Return the (X, Y) coordinate for the center point of the cell that contains the specified text.  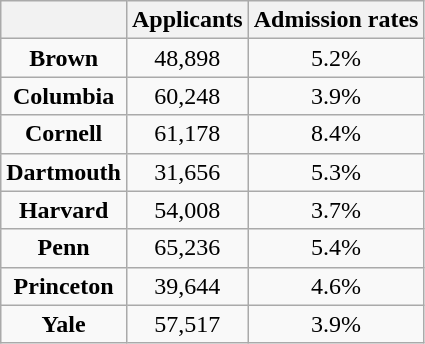
3.7% (336, 210)
Brown (64, 58)
Cornell (64, 134)
39,644 (187, 286)
5.4% (336, 248)
8.4% (336, 134)
Harvard (64, 210)
61,178 (187, 134)
5.2% (336, 58)
31,656 (187, 172)
Dartmouth (64, 172)
Penn (64, 248)
65,236 (187, 248)
Admission rates (336, 20)
54,008 (187, 210)
60,248 (187, 96)
48,898 (187, 58)
57,517 (187, 324)
5.3% (336, 172)
Applicants (187, 20)
Princeton (64, 286)
4.6% (336, 286)
Yale (64, 324)
Columbia (64, 96)
